Capture the cell that displays the provided text and extract its [x, y] central coordinate. 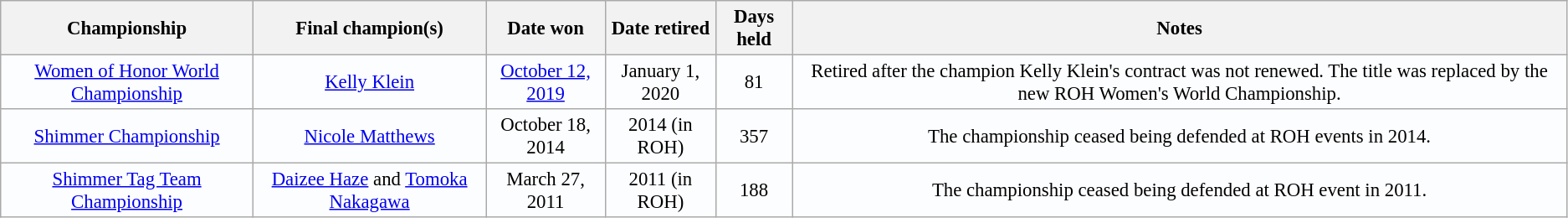
October 18, 2014 [546, 136]
October 12, 2019 [546, 82]
January 1, 2020 [660, 82]
Daizee Haze and Tomoka Nakagawa [369, 191]
The championship ceased being defended at ROH event in 2011. [1180, 191]
Championship [127, 29]
Final champion(s) [369, 29]
March 27, 2011 [546, 191]
Days held [753, 29]
Date retired [660, 29]
Shimmer Championship [127, 136]
Retired after the champion Kelly Klein's contract was not renewed. The title was replaced by the new ROH Women's World Championship. [1180, 82]
2014 (in ROH) [660, 136]
81 [753, 82]
Shimmer Tag Team Championship [127, 191]
188 [753, 191]
Women of Honor World Championship [127, 82]
The championship ceased being defended at ROH events in 2014. [1180, 136]
357 [753, 136]
Nicole Matthews [369, 136]
Notes [1180, 29]
Date won [546, 29]
Kelly Klein [369, 82]
2011 (in ROH) [660, 191]
